Capture the cell that displays the provided text and extract its (X, Y) central coordinate. 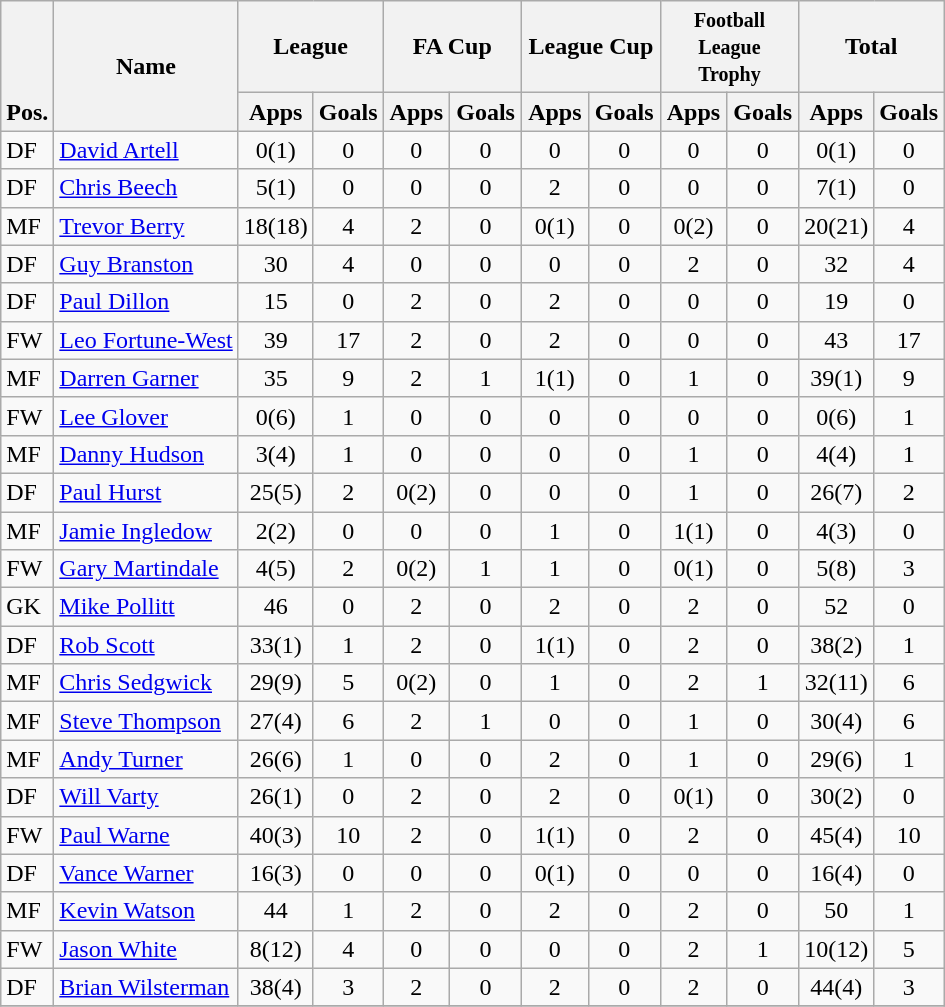
Darren Garner (146, 378)
20(21) (836, 226)
League (310, 47)
Gary Martindale (146, 569)
30(2) (836, 797)
5(1) (276, 188)
Vance Warner (146, 873)
5(8) (836, 569)
FA Cup (452, 47)
39 (276, 340)
44 (276, 911)
19 (836, 302)
16(4) (836, 873)
Steve Thompson (146, 721)
38(4) (276, 987)
Paul Hurst (146, 492)
Lee Glover (146, 416)
2(2) (276, 531)
15 (276, 302)
Andy Turner (146, 759)
4(5) (276, 569)
29(6) (836, 759)
29(9) (276, 683)
7(1) (836, 188)
26(1) (276, 797)
Paul Dillon (146, 302)
32 (836, 264)
Rob Scott (146, 645)
Danny Hudson (146, 454)
35 (276, 378)
Total (872, 47)
3(4) (276, 454)
30(4) (836, 721)
44(4) (836, 987)
Jason White (146, 949)
10(12) (836, 949)
8(12) (276, 949)
46 (276, 607)
43 (836, 340)
Paul Warne (146, 835)
Guy Branston (146, 264)
Chris Beech (146, 188)
Kevin Watson (146, 911)
Brian Wilsterman (146, 987)
26(6) (276, 759)
4(3) (836, 531)
Mike Pollitt (146, 607)
45(4) (836, 835)
25(5) (276, 492)
Pos. (28, 66)
Jamie Ingledow (146, 531)
32(11) (836, 683)
26(7) (836, 492)
Will Varty (146, 797)
16(3) (276, 873)
33(1) (276, 645)
Chris Sedgwick (146, 683)
27(4) (276, 721)
50 (836, 911)
38(2) (836, 645)
18(18) (276, 226)
Leo Fortune-West (146, 340)
GK (28, 607)
30 (276, 264)
Football League Trophy (730, 47)
League Cup (592, 47)
52 (836, 607)
David Artell (146, 150)
40(3) (276, 835)
Trevor Berry (146, 226)
4(4) (836, 454)
Name (146, 66)
39(1) (836, 378)
